Provide the (X, Y) coordinate of the cell's center where the given text is located.  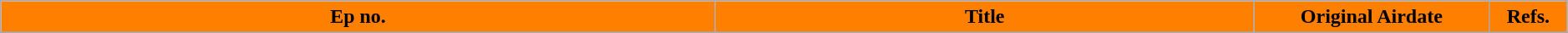
Title (984, 17)
Refs. (1529, 17)
Ep no. (358, 17)
Original Airdate (1372, 17)
